Output the [X, Y] coordinate of the center of the cell containing the given text.  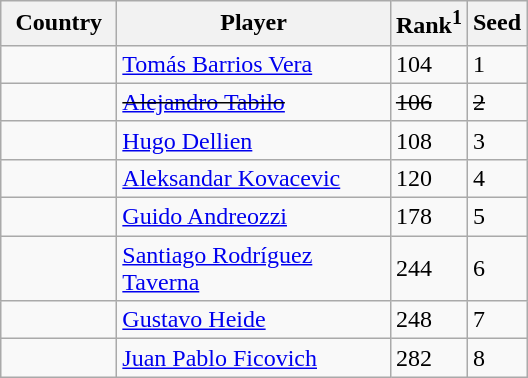
Santiago Rodríguez Taverna [254, 268]
7 [496, 320]
104 [428, 64]
Aleksandar Kovacevic [254, 178]
Juan Pablo Ficovich [254, 358]
Seed [496, 24]
248 [428, 320]
Alejandro Tabilo [254, 102]
5 [496, 217]
Guido Andreozzi [254, 217]
4 [496, 178]
Rank1 [428, 24]
Player [254, 24]
244 [428, 268]
120 [428, 178]
6 [496, 268]
Tomás Barrios Vera [254, 64]
2 [496, 102]
3 [496, 140]
Gustavo Heide [254, 320]
178 [428, 217]
1 [496, 64]
Hugo Dellien [254, 140]
8 [496, 358]
108 [428, 140]
106 [428, 102]
Country [59, 24]
282 [428, 358]
